Scan for the cell matching the given text and deliver its (X, Y) coordinate at center. 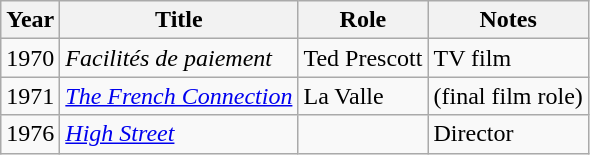
Director (508, 134)
Notes (508, 20)
(final film role) (508, 96)
Ted Prescott (363, 58)
TV film (508, 58)
1976 (30, 134)
La Valle (363, 96)
Facilités de paiement (179, 58)
Role (363, 20)
High Street (179, 134)
1971 (30, 96)
Title (179, 20)
1970 (30, 58)
The French Connection (179, 96)
Year (30, 20)
